Output the (x, y) coordinate of the center of the cell containing the given text.  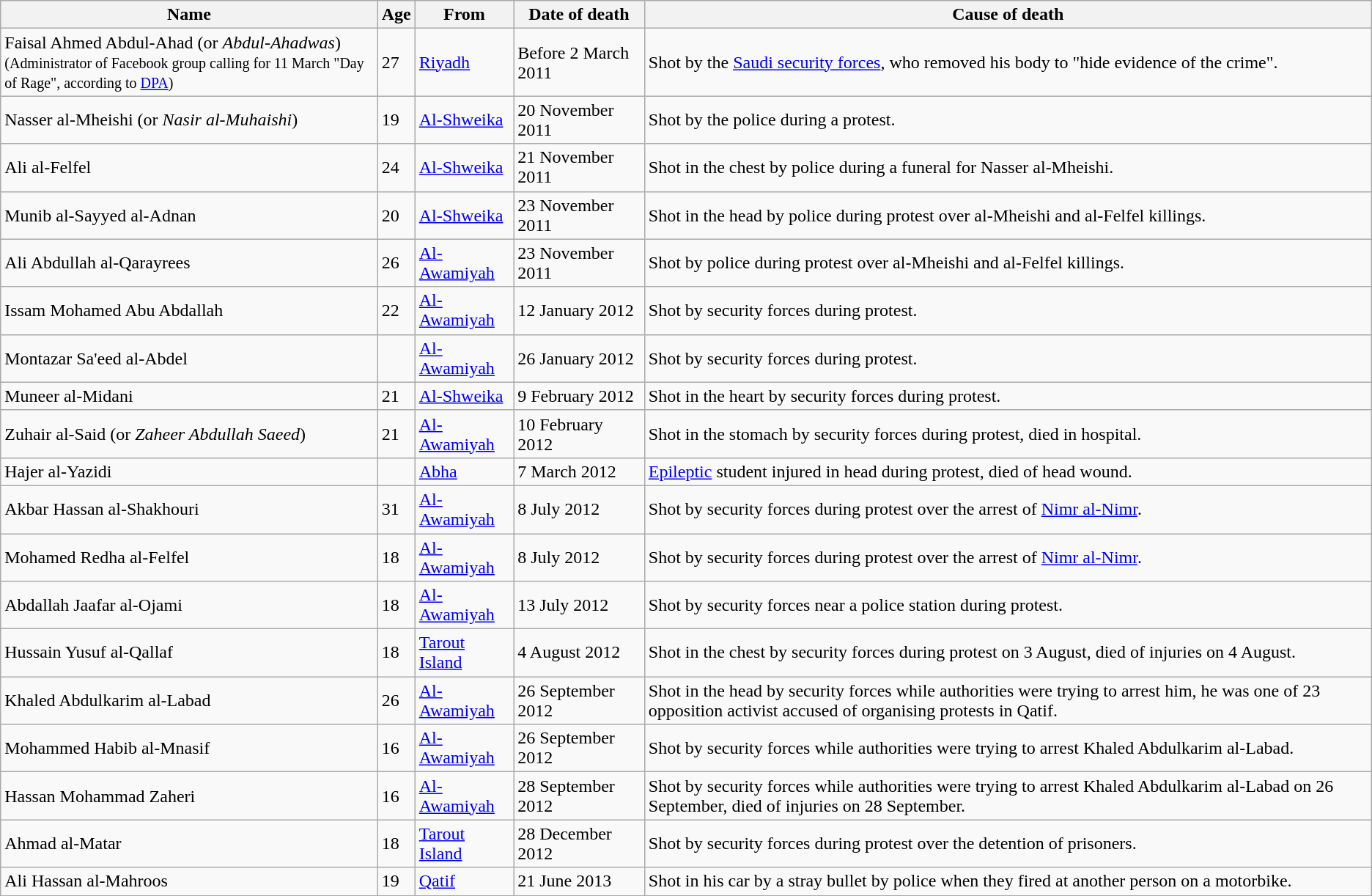
22 (396, 311)
Shot in the stomach by security forces during protest, died in hospital. (1008, 434)
12 January 2012 (579, 311)
27 (396, 62)
24 (396, 167)
20 (396, 216)
Hajer al-Yazidi (189, 471)
Shot by the Saudi security forces, who removed his body to "hide evidence of the crime". (1008, 62)
Epileptic student injured in head during protest, died of head wound. (1008, 471)
Before 2 March 2011 (579, 62)
31 (396, 509)
Khaled Abdulkarim al-Labad (189, 701)
Shot in his car by a stray bullet by police when they fired at another person on a motorbike. (1008, 881)
Shot by the police during a protest. (1008, 120)
Zuhair al-Said (or Zaheer Abdullah Saeed) (189, 434)
Shot by police during protest over al-Mheishi and al-Felfel killings. (1008, 262)
Ali al-Felfel (189, 167)
Mohammed Habib al-Mnasif (189, 748)
Date of death (579, 15)
Name (189, 15)
Hussain Yusuf al-Qallaf (189, 653)
Qatif (464, 881)
21 June 2013 (579, 881)
Abha (464, 471)
Shot in the chest by security forces during protest on 3 August, died of injuries on 4 August. (1008, 653)
From (464, 15)
7 March 2012 (579, 471)
Ahmad al-Matar (189, 843)
10 February 2012 (579, 434)
Age (396, 15)
Faisal Ahmed Abdul-Ahad (or Abdul-Ahadwas)(Administrator of Facebook group calling for 11 March "Day of Rage", according to DPA) (189, 62)
Mohamed Redha al-Felfel (189, 557)
Shot in the heart by security forces during protest. (1008, 396)
28 September 2012 (579, 796)
Shot by security forces during protest over the detention of prisoners. (1008, 843)
Shot in the chest by police during a funeral for Nasser al-Mheishi. (1008, 167)
Ali Hassan al-Mahroos (189, 881)
9 February 2012 (579, 396)
Abdallah Jaafar al-Ojami (189, 606)
Montazar Sa'eed al-Abdel (189, 358)
Issam Mohamed Abu Abdallah (189, 311)
Ali Abdullah al-Qarayrees (189, 262)
4 August 2012 (579, 653)
Nasser al-Mheishi (or Nasir al-Muhaishi) (189, 120)
Shot by security forces while authorities were trying to arrest Khaled Abdulkarim al-Labad. (1008, 748)
Shot by security forces near a police station during protest. (1008, 606)
20 November 2011 (579, 120)
Munib al-Sayyed al-Adnan (189, 216)
13 July 2012 (579, 606)
Riyadh (464, 62)
26 January 2012 (579, 358)
28 December 2012 (579, 843)
Shot by security forces while authorities were trying to arrest Khaled Abdulkarim al-Labad on 26 September, died of injuries on 28 September. (1008, 796)
Muneer al-Midani (189, 396)
Cause of death (1008, 15)
Akbar Hassan al-Shakhouri (189, 509)
Shot in the head by police during protest over al-Mheishi and al-Felfel killings. (1008, 216)
21 November 2011 (579, 167)
Hassan Mohammad Zaheri (189, 796)
